Pinpoint the cell where the given text exists, returning its (X, Y) midpoint coordinate. 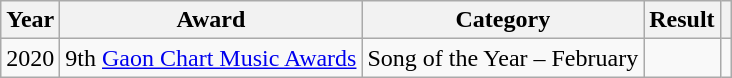
Award (211, 20)
2020 (30, 58)
Year (30, 20)
Category (503, 20)
9th Gaon Chart Music Awards (211, 58)
Result (682, 20)
Song of the Year – February (503, 58)
